For the text-containing cell, return its midpoint in [X, Y] coordinate format. 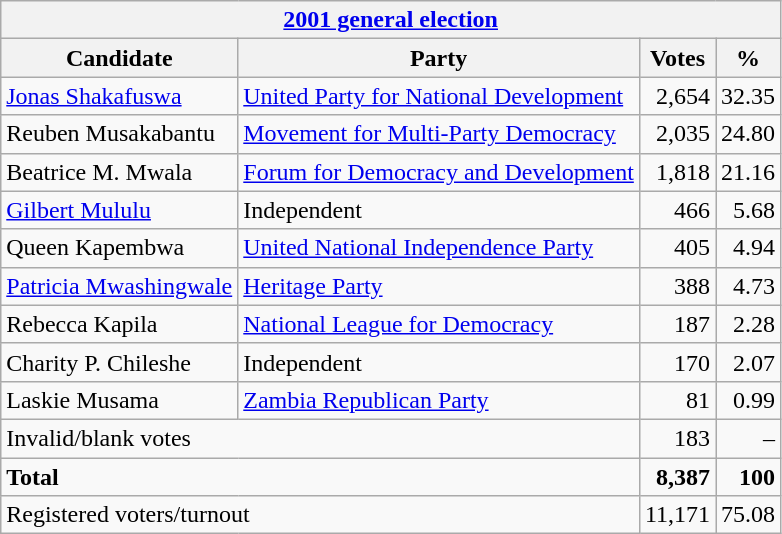
4.73 [748, 286]
Movement for Multi-Party Democracy [439, 134]
Charity P. Chileshe [120, 362]
5.68 [748, 210]
2,654 [677, 96]
183 [677, 438]
National League for Democracy [439, 324]
466 [677, 210]
187 [677, 324]
Gilbert Mululu [120, 210]
– [748, 438]
388 [677, 286]
Candidate [120, 58]
Reuben Musakabantu [120, 134]
Party [439, 58]
2001 general election [391, 20]
81 [677, 400]
Forum for Democracy and Development [439, 172]
Patricia Mwashingwale [120, 286]
24.80 [748, 134]
32.35 [748, 96]
Zambia Republican Party [439, 400]
100 [748, 477]
Jonas Shakafuswa [120, 96]
0.99 [748, 400]
405 [677, 248]
75.08 [748, 515]
2.28 [748, 324]
Votes [677, 58]
United National Independence Party [439, 248]
4.94 [748, 248]
170 [677, 362]
Rebecca Kapila [120, 324]
8,387 [677, 477]
Registered voters/turnout [320, 515]
2.07 [748, 362]
Total [320, 477]
Laskie Musama [120, 400]
Beatrice M. Mwala [120, 172]
United Party for National Development [439, 96]
1,818 [677, 172]
2,035 [677, 134]
Heritage Party [439, 286]
11,171 [677, 515]
21.16 [748, 172]
Queen Kapembwa [120, 248]
% [748, 58]
Invalid/blank votes [320, 438]
